From the cell containing the given text, extract its center point as (X, Y) coordinate. 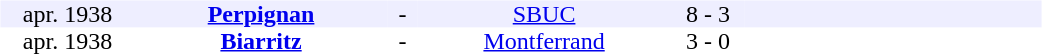
Biarritz (260, 42)
Montferrand (544, 42)
SBUC (544, 14)
Perpignan (260, 14)
8 - 3 (708, 14)
3 - 0 (708, 42)
